Scan for the cell matching the given text and deliver its [x, y] coordinate at center. 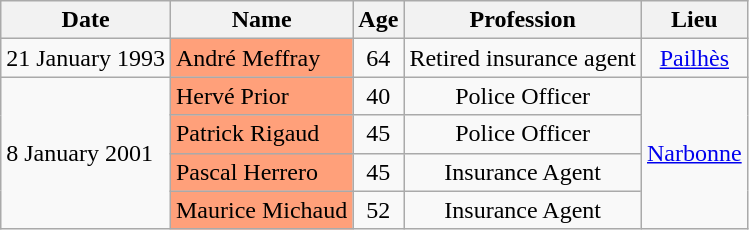
Age [378, 20]
64 [378, 58]
Name [261, 20]
Date [86, 20]
21 January 1993 [86, 58]
Patrick Rigaud [261, 134]
Profession [523, 20]
52 [378, 210]
40 [378, 96]
Narbonne [694, 153]
Lieu [694, 20]
Pailhès [694, 58]
André Meffray [261, 58]
Hervé Prior [261, 96]
Maurice Michaud [261, 210]
Retired insurance agent [523, 58]
8 January 2001 [86, 153]
Pascal Herrero [261, 172]
